Provide the [X, Y] coordinate of the cell's center where the given text is located.  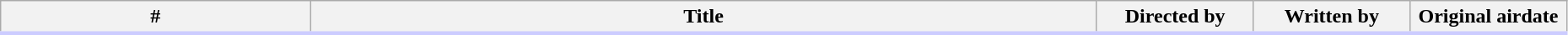
Original airdate [1489, 17]
Directed by [1175, 17]
Title [703, 17]
Written by [1332, 17]
# [155, 17]
